Identify which cell holds the provided text, then report its [x, y] central coordinate. 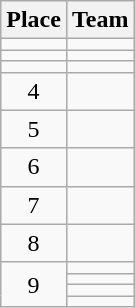
7 [34, 205]
Team [100, 20]
5 [34, 129]
6 [34, 167]
4 [34, 91]
Place [34, 20]
9 [34, 284]
8 [34, 243]
